Return [x, y] of the center of cell containing provided text 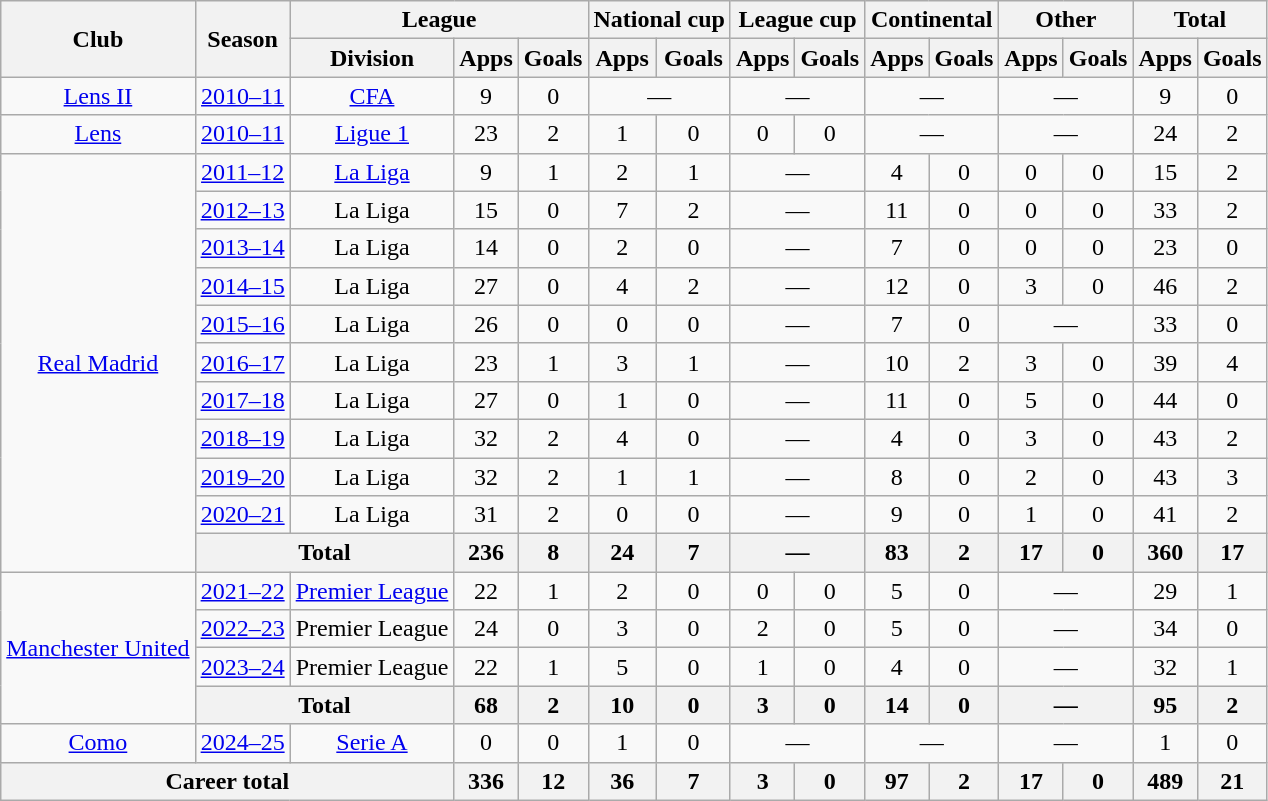
Season [242, 39]
League cup [797, 20]
39 [1165, 362]
Lens [98, 134]
2015–16 [242, 324]
2021–22 [242, 591]
97 [897, 781]
2020–21 [242, 515]
2013–14 [242, 248]
236 [486, 553]
2016–17 [242, 362]
2011–12 [242, 172]
29 [1165, 591]
2012–13 [242, 210]
2024–25 [242, 743]
Ligue 1 [372, 134]
2019–20 [242, 477]
36 [622, 781]
2014–15 [242, 286]
34 [1165, 629]
489 [1165, 781]
68 [486, 705]
League [439, 20]
National cup [659, 20]
2023–24 [242, 667]
95 [1165, 705]
360 [1165, 553]
336 [486, 781]
2018–19 [242, 438]
Como [98, 743]
83 [897, 553]
Manchester United [98, 648]
Lens II [98, 96]
46 [1165, 286]
44 [1165, 400]
41 [1165, 515]
2022–23 [242, 629]
Other [1066, 20]
2017–18 [242, 400]
Real Madrid [98, 362]
21 [1232, 781]
Club [98, 39]
31 [486, 515]
Continental [932, 20]
Division [372, 58]
CFA [372, 96]
Career total [228, 781]
Serie A [372, 743]
26 [486, 324]
